Pinpoint the cell where the given text exists, returning its (X, Y) midpoint coordinate. 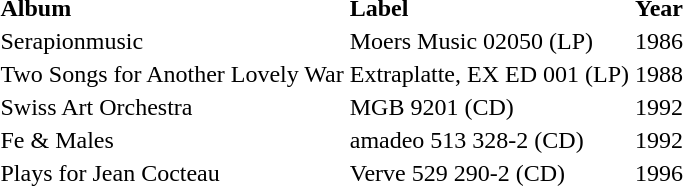
amadeo 513 328-2 (CD) (489, 140)
Moers Music 02050 (LP) (489, 41)
MGB 9201 (CD) (489, 107)
Extraplatte, EX ED 001 (LP) (489, 74)
